Detect which cell encompasses the target text, then output its (x, y) center coordinate. 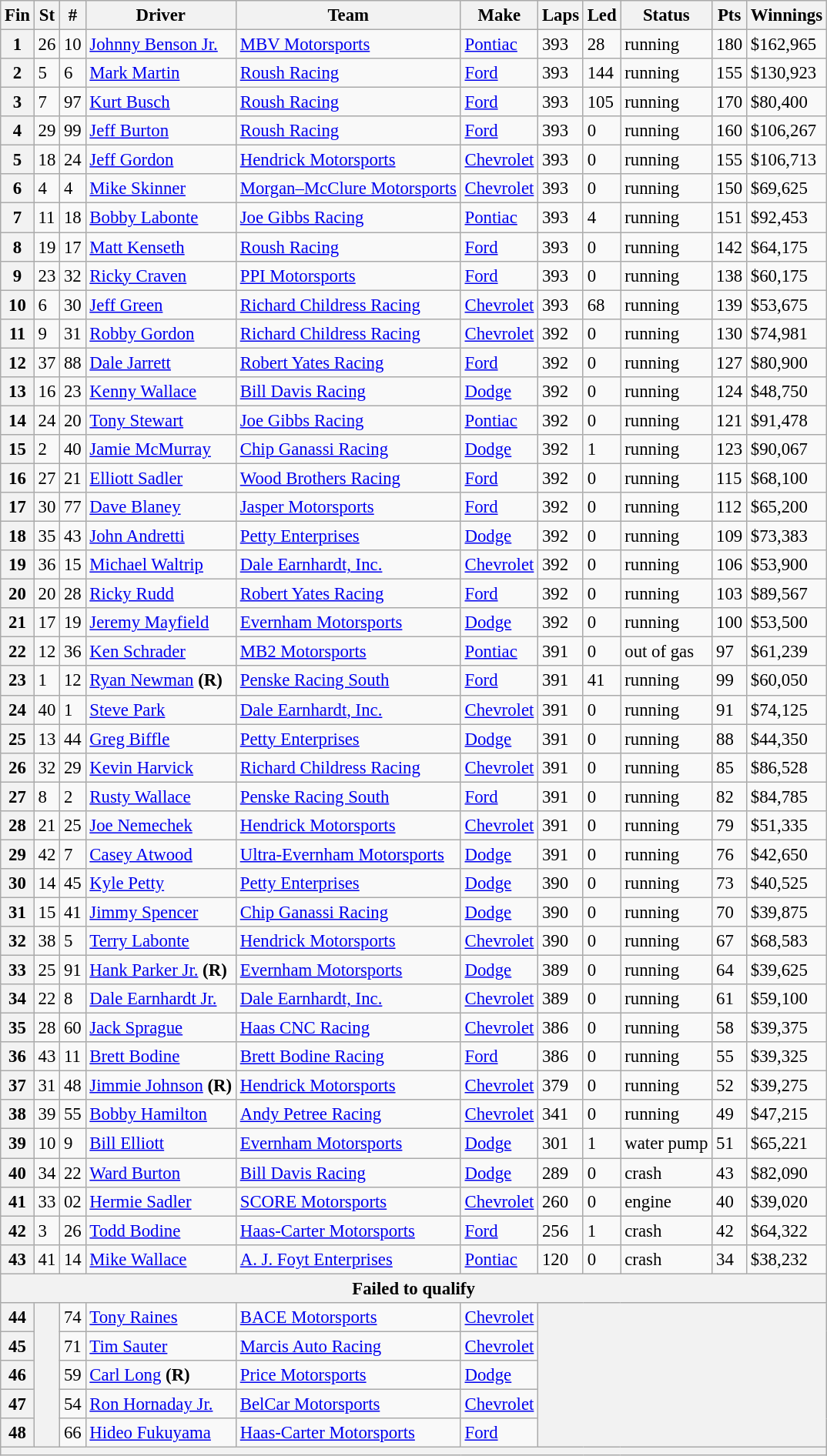
Marcis Auto Racing (348, 1346)
Tony Raines (160, 1317)
170 (730, 102)
$64,322 (786, 1231)
$39,325 (786, 1057)
$68,100 (786, 478)
Mike Wallace (160, 1259)
Morgan–McClure Motorsports (348, 189)
$44,350 (786, 739)
$53,675 (786, 305)
Winnings (786, 15)
$69,625 (786, 189)
Brett Bodine Racing (348, 1057)
Led (602, 15)
Casey Atwood (160, 854)
100 (730, 623)
$74,125 (786, 710)
60 (72, 1028)
Ricky Rudd (160, 594)
02 (72, 1201)
Bill Elliott (160, 1144)
Brett Bodine (160, 1057)
$65,200 (786, 507)
$84,785 (786, 796)
Jasper Motorsports (348, 507)
379 (561, 1086)
76 (730, 854)
$73,383 (786, 536)
Ken Schrader (160, 652)
Ron Hornaday Jr. (160, 1404)
$39,275 (786, 1086)
$61,239 (786, 652)
49 (730, 1115)
$40,525 (786, 883)
Pts (730, 15)
Make (499, 15)
58 (730, 1028)
139 (730, 305)
Failed to qualify (414, 1288)
$90,067 (786, 449)
$51,335 (786, 826)
Dave Blaney (160, 507)
Ward Burton (160, 1173)
47 (18, 1404)
MBV Motorsports (348, 45)
Wood Brothers Racing (348, 478)
109 (730, 536)
115 (730, 478)
$39,625 (786, 970)
256 (561, 1231)
106 (730, 565)
John Andretti (160, 536)
Kenny Wallace (160, 392)
$53,900 (786, 565)
Ricky Craven (160, 276)
Greg Biffle (160, 739)
Jimmie Johnson (R) (160, 1086)
Jeff Gordon (160, 160)
$92,453 (786, 218)
Bobby Labonte (160, 218)
142 (730, 247)
$80,400 (786, 102)
Kyle Petty (160, 883)
Jack Sprague (160, 1028)
Mike Skinner (160, 189)
St (46, 15)
121 (730, 420)
Dale Jarrett (160, 362)
46 (18, 1375)
Tim Sauter (160, 1346)
Todd Bodine (160, 1231)
123 (730, 449)
61 (730, 999)
144 (602, 73)
$47,215 (786, 1115)
289 (561, 1173)
$60,050 (786, 681)
124 (730, 392)
151 (730, 218)
$162,965 (786, 45)
$74,981 (786, 333)
$130,923 (786, 73)
$38,232 (786, 1259)
Hank Parker Jr. (R) (160, 970)
$59,100 (786, 999)
$106,267 (786, 131)
Carl Long (R) (160, 1375)
67 (730, 941)
Hideo Fukuyama (160, 1433)
Jimmy Spencer (160, 912)
Andy Petree Racing (348, 1115)
Jamie McMurray (160, 449)
$65,221 (786, 1144)
Haas CNC Racing (348, 1028)
BACE Motorsports (348, 1317)
Hermie Sadler (160, 1201)
$39,875 (786, 912)
$68,583 (786, 941)
54 (72, 1404)
Jeff Green (160, 305)
$53,500 (786, 623)
301 (561, 1144)
260 (561, 1201)
$91,478 (786, 420)
$82,090 (786, 1173)
Kevin Harvick (160, 767)
BelCar Motorsports (348, 1404)
Steve Park (160, 710)
Mark Martin (160, 73)
MB2 Motorsports (348, 652)
PPI Motorsports (348, 276)
Robby Gordon (160, 333)
$42,650 (786, 854)
SCORE Motorsports (348, 1201)
51 (730, 1144)
59 (72, 1375)
68 (602, 305)
180 (730, 45)
Michael Waltrip (160, 565)
Kurt Busch (160, 102)
73 (730, 883)
Ultra-Evernham Motorsports (348, 854)
$60,175 (786, 276)
74 (72, 1317)
Jeremy Mayfield (160, 623)
Matt Kenseth (160, 247)
water pump (667, 1144)
82 (730, 796)
127 (730, 362)
341 (561, 1115)
Laps (561, 15)
Joe Nemechek (160, 826)
Dale Earnhardt Jr. (160, 999)
A. J. Foyt Enterprises (348, 1259)
71 (72, 1346)
120 (561, 1259)
77 (72, 507)
Rusty Wallace (160, 796)
$39,020 (786, 1201)
$89,567 (786, 594)
66 (72, 1433)
64 (730, 970)
105 (602, 102)
52 (730, 1086)
engine (667, 1201)
# (72, 15)
Tony Stewart (160, 420)
130 (730, 333)
103 (730, 594)
Team (348, 15)
Terry Labonte (160, 941)
Bobby Hamilton (160, 1115)
Ryan Newman (R) (160, 681)
out of gas (667, 652)
$48,750 (786, 392)
$80,900 (786, 362)
Johnny Benson Jr. (160, 45)
$64,175 (786, 247)
Jeff Burton (160, 131)
150 (730, 189)
79 (730, 826)
Fin (18, 15)
Price Motorsports (348, 1375)
160 (730, 131)
138 (730, 276)
112 (730, 507)
$106,713 (786, 160)
Elliott Sadler (160, 478)
$86,528 (786, 767)
85 (730, 767)
Driver (160, 15)
$39,375 (786, 1028)
70 (730, 912)
Status (667, 15)
